Extract the [x, y] coordinate from the center of the cell holding the provided text.  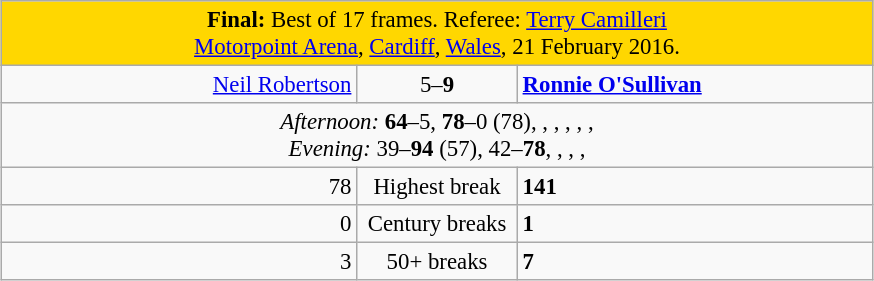
Afternoon: 64–5, 78–0 (78), , , , , , Evening: 39–94 (57), 42–78, , , , [437, 136]
3 [179, 262]
1 [695, 224]
141 [695, 187]
7 [695, 262]
0 [179, 224]
Ronnie O'Sullivan [695, 85]
Highest break [438, 187]
Neil Robertson [179, 85]
78 [179, 187]
Century breaks [438, 224]
50+ breaks [438, 262]
5–9 [438, 85]
Final: Best of 17 frames. Referee: Terry CamilleriMotorpoint Arena, Cardiff, Wales, 21 February 2016. [437, 34]
